Determine the [X, Y] coordinate at the center of the cell enclosing the given text.  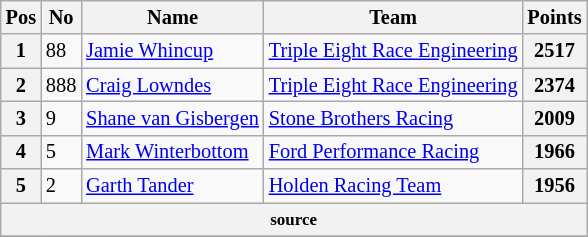
Mark Winterbottom [172, 152]
Shane van Gisbergen [172, 118]
Name [172, 17]
No [61, 17]
Points [554, 17]
2374 [554, 85]
4 [21, 152]
2517 [554, 51]
1 [21, 51]
Craig Lowndes [172, 85]
1966 [554, 152]
Ford Performance Racing [394, 152]
2009 [554, 118]
Holden Racing Team [394, 186]
Pos [21, 17]
9 [61, 118]
1956 [554, 186]
3 [21, 118]
Team [394, 17]
Stone Brothers Racing [394, 118]
Garth Tander [172, 186]
88 [61, 51]
888 [61, 85]
source [294, 219]
Jamie Whincup [172, 51]
